Pinpoint the cell where the given text exists, returning its [X, Y] midpoint coordinate. 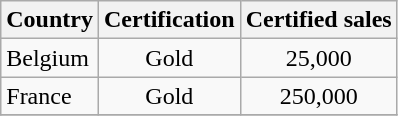
Belgium [50, 58]
Certified sales [318, 20]
Country [50, 20]
France [50, 96]
250,000 [318, 96]
25,000 [318, 58]
Certification [169, 20]
